Return the [x, y] coordinate for the center point of the cell that contains the specified text.  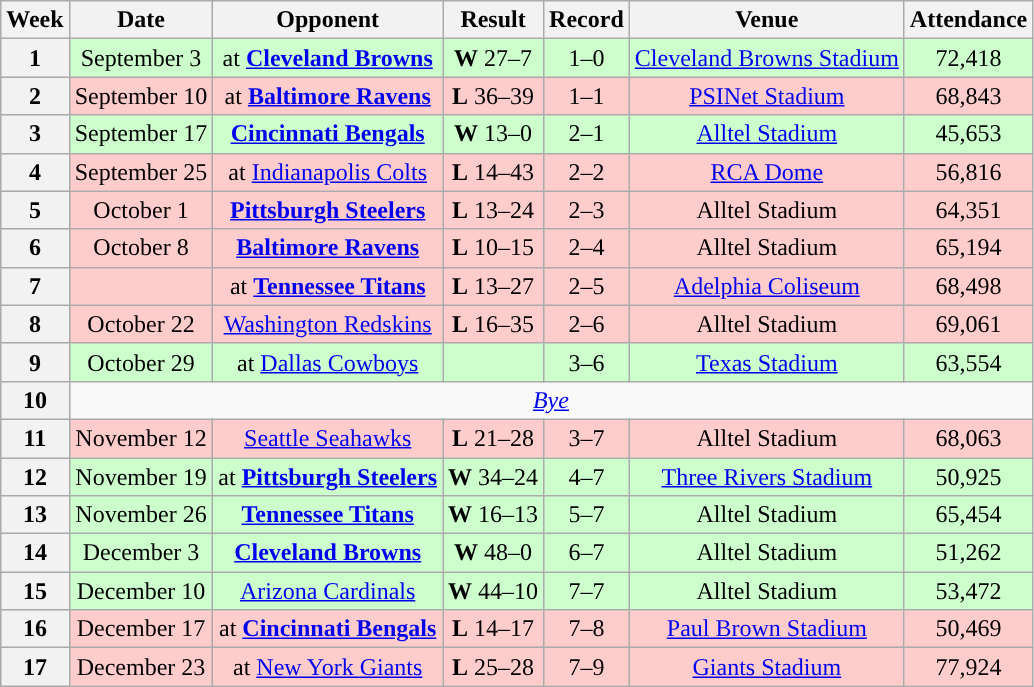
L 10–15 [494, 248]
October 22 [141, 324]
Record [587, 20]
7–7 [587, 591]
September 10 [141, 96]
11 [35, 438]
68,843 [968, 96]
W 44–10 [494, 591]
Venue [766, 20]
at Dallas Cowboys [328, 362]
12 [35, 477]
December 3 [141, 553]
69,061 [968, 324]
2 [35, 96]
2–1 [587, 134]
68,498 [968, 286]
7–8 [587, 629]
at Cincinnati Bengals [328, 629]
Baltimore Ravens [328, 248]
L 14–17 [494, 629]
3–6 [587, 362]
Texas Stadium [766, 362]
4 [35, 172]
W 27–7 [494, 58]
L 36–39 [494, 96]
L 16–35 [494, 324]
2–6 [587, 324]
Cleveland Browns Stadium [766, 58]
50,469 [968, 629]
October 1 [141, 210]
at Pittsburgh Steelers [328, 477]
5 [35, 210]
PSINet Stadium [766, 96]
December 17 [141, 629]
December 23 [141, 667]
Paul Brown Stadium [766, 629]
1–0 [587, 58]
L 14–43 [494, 172]
13 [35, 515]
September 3 [141, 58]
Opponent [328, 20]
7 [35, 286]
Attendance [968, 20]
1–1 [587, 96]
September 25 [141, 172]
5–7 [587, 515]
2–3 [587, 210]
Adelphia Coliseum [766, 286]
October 29 [141, 362]
W 16–13 [494, 515]
9 [35, 362]
17 [35, 667]
45,653 [968, 134]
November 19 [141, 477]
Giants Stadium [766, 667]
Date [141, 20]
RCA Dome [766, 172]
10 [35, 400]
15 [35, 591]
at Baltimore Ravens [328, 96]
December 10 [141, 591]
56,816 [968, 172]
77,924 [968, 667]
65,454 [968, 515]
Bye [551, 400]
7–9 [587, 667]
at Indianapolis Colts [328, 172]
October 8 [141, 248]
L 21–28 [494, 438]
51,262 [968, 553]
Cincinnati Bengals [328, 134]
at Cleveland Browns [328, 58]
4–7 [587, 477]
November 26 [141, 515]
at New York Giants [328, 667]
Seattle Seahawks [328, 438]
64,351 [968, 210]
63,554 [968, 362]
Arizona Cardinals [328, 591]
2–2 [587, 172]
8 [35, 324]
Three Rivers Stadium [766, 477]
W 48–0 [494, 553]
65,194 [968, 248]
Week [35, 20]
Result [494, 20]
W 34–24 [494, 477]
Cleveland Browns [328, 553]
at Tennessee Titans [328, 286]
14 [35, 553]
September 17 [141, 134]
53,472 [968, 591]
72,418 [968, 58]
2–4 [587, 248]
6 [35, 248]
Washington Redskins [328, 324]
3 [35, 134]
November 12 [141, 438]
L 25–28 [494, 667]
1 [35, 58]
Tennessee Titans [328, 515]
L 13–24 [494, 210]
2–5 [587, 286]
W 13–0 [494, 134]
3–7 [587, 438]
Pittsburgh Steelers [328, 210]
68,063 [968, 438]
6–7 [587, 553]
L 13–27 [494, 286]
50,925 [968, 477]
16 [35, 629]
